Locate the cell with the specified text and output its (X, Y) center coordinate. 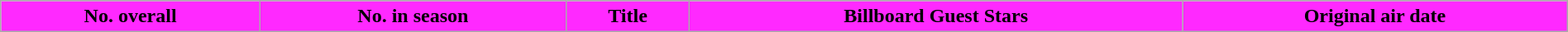
No. overall (131, 16)
Title (627, 16)
No. in season (413, 16)
Original air date (1375, 16)
Billboard Guest Stars (936, 16)
